For the text-containing cell, return its midpoint in [x, y] coordinate format. 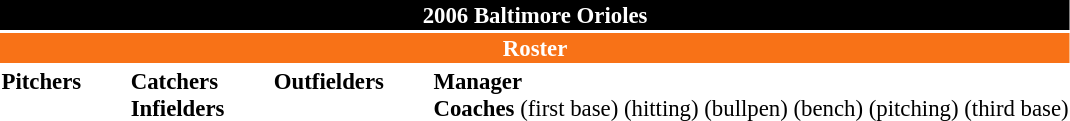
Roster [535, 48]
2006 Baltimore Orioles [535, 15]
